Capture the cell that displays the provided text and extract its (X, Y) central coordinate. 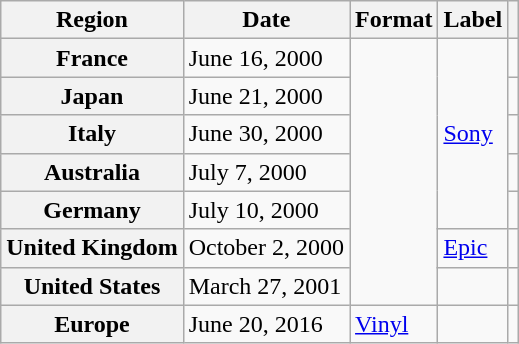
Epic (473, 248)
March 27, 2001 (266, 286)
October 2, 2000 (266, 248)
June 20, 2016 (266, 324)
Germany (92, 210)
Label (473, 20)
Date (266, 20)
July 10, 2000 (266, 210)
Sony (473, 134)
United Kingdom (92, 248)
Europe (92, 324)
June 16, 2000 (266, 58)
Australia (92, 172)
Region (92, 20)
Italy (92, 134)
Vinyl (394, 324)
France (92, 58)
June 21, 2000 (266, 96)
Format (394, 20)
United States (92, 286)
Japan (92, 96)
July 7, 2000 (266, 172)
June 30, 2000 (266, 134)
